Output the (X, Y) coordinate of the center of the cell containing the given text.  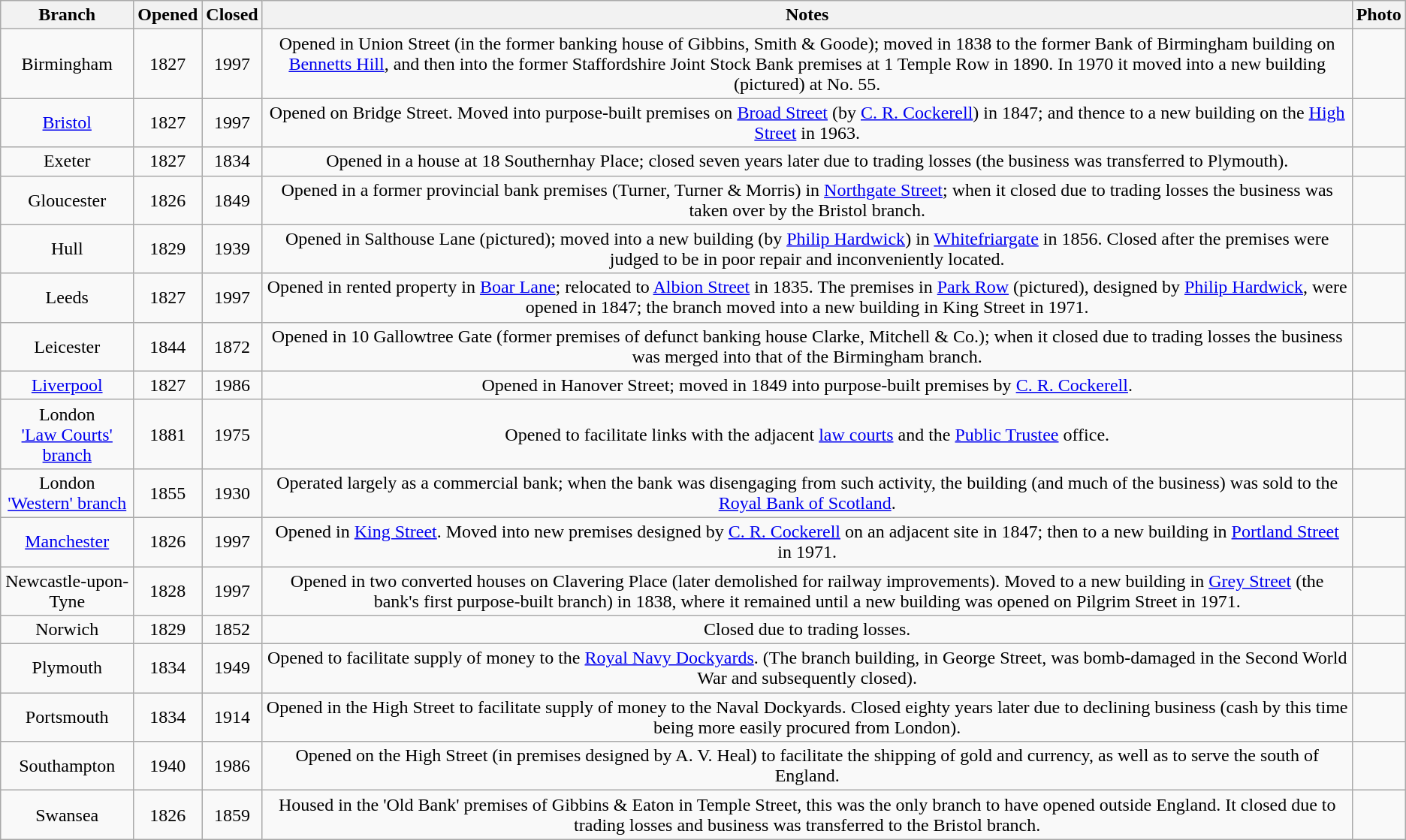
1855 (168, 492)
1940 (168, 766)
Closed due to trading losses. (807, 630)
Branch (68, 15)
Bristol (68, 123)
1872 (232, 347)
Hull (68, 249)
Swansea (68, 815)
Plymouth (68, 668)
1849 (232, 200)
Birmingham (68, 64)
1930 (232, 492)
Exeter (68, 161)
1939 (232, 249)
Opened (168, 15)
Leicester (68, 347)
1975 (232, 434)
Portsmouth (68, 718)
Southampton (68, 766)
Closed (232, 15)
Manchester (68, 542)
1828 (168, 590)
1881 (168, 434)
Leeds (68, 297)
Opened in a house at 18 Southernhay Place; closed seven years later due to trading losses (the business was transferred to Plymouth). (807, 161)
Opened in Hanover Street; moved in 1849 into purpose-built premises by C. R. Cockerell. (807, 385)
Photo (1379, 15)
1949 (232, 668)
1914 (232, 718)
London 'Law Courts' branch (68, 434)
Notes (807, 15)
Norwich (68, 630)
Liverpool (68, 385)
Gloucester (68, 200)
1859 (232, 815)
1852 (232, 630)
Newcastle-upon-Tyne (68, 590)
1844 (168, 347)
London 'Western' branch (68, 492)
Opened to facilitate links with the adjacent law courts and the Public Trustee office. (807, 434)
